Find where the given text appears and provide that cell's center as [X, Y] coordinate. 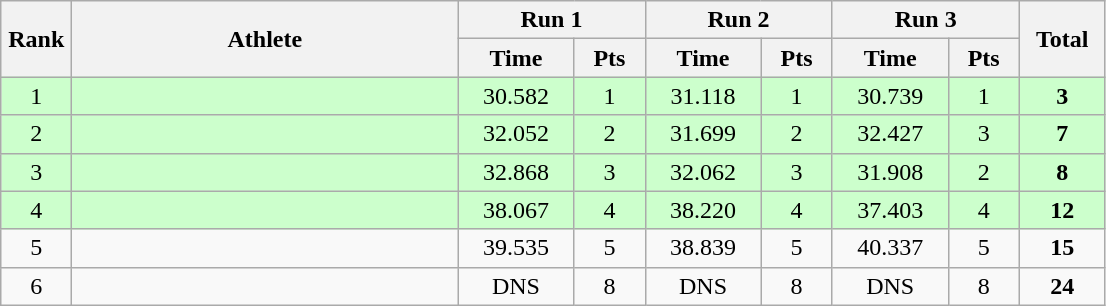
Run 3 [926, 20]
32.062 [703, 172]
32.427 [890, 134]
7 [1062, 134]
Rank [36, 39]
15 [1062, 248]
40.337 [890, 248]
38.220 [703, 210]
39.535 [516, 248]
Total [1062, 39]
31.908 [890, 172]
12 [1062, 210]
Athlete [265, 39]
31.118 [703, 96]
6 [36, 286]
Run 2 [738, 20]
38.839 [703, 248]
32.868 [516, 172]
Run 1 [552, 20]
38.067 [516, 210]
32.052 [516, 134]
24 [1062, 286]
30.739 [890, 96]
31.699 [703, 134]
37.403 [890, 210]
30.582 [516, 96]
